Capture the cell that displays the provided text and extract its [X, Y] central coordinate. 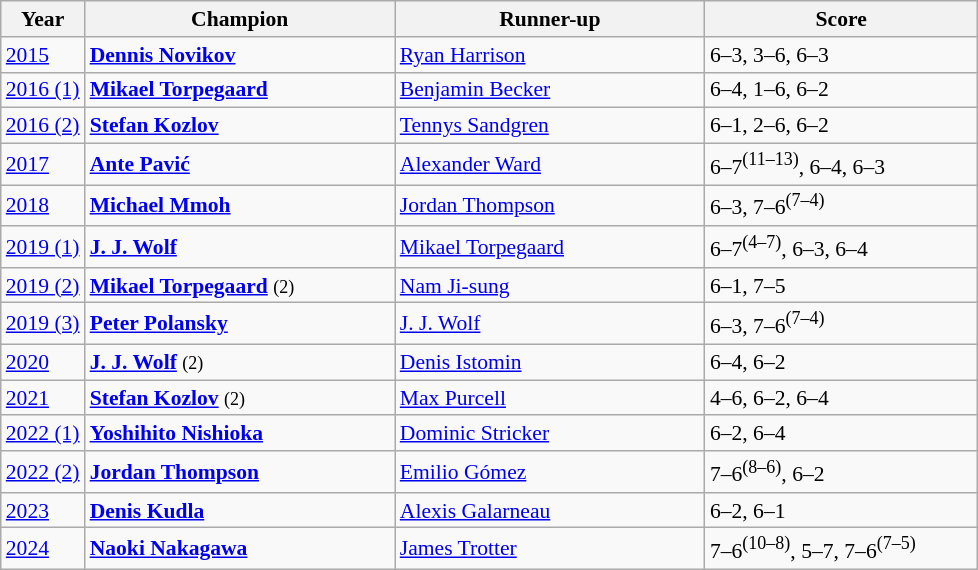
6–1, 2–6, 6–2 [842, 126]
2019 (2) [43, 286]
James Trotter [550, 548]
Yoshihito Nishioka [240, 434]
Stefan Kozlov [240, 126]
Mikael Torpegaard (2) [240, 286]
2018 [43, 206]
2017 [43, 164]
Denis Kudla [240, 511]
Score [842, 19]
Dominic Stricker [550, 434]
7–6(10–8), 5–7, 7–6(7–5) [842, 548]
2016 (2) [43, 126]
6–4, 1–6, 6–2 [842, 90]
Year [43, 19]
Nam Ji-sung [550, 286]
2019 (3) [43, 324]
2024 [43, 548]
Ryan Harrison [550, 55]
Emilio Gómez [550, 472]
Runner-up [550, 19]
Alexis Galarneau [550, 511]
Peter Polansky [240, 324]
4–6, 6–2, 6–4 [842, 398]
6–2, 6–4 [842, 434]
Max Purcell [550, 398]
6–1, 7–5 [842, 286]
7–6(8–6), 6–2 [842, 472]
6–7(11–13), 6–4, 6–3 [842, 164]
Champion [240, 19]
6–3, 3–6, 6–3 [842, 55]
Naoki Nakagawa [240, 548]
6–7(4–7), 6–3, 6–4 [842, 246]
Alexander Ward [550, 164]
Ante Pavić [240, 164]
2022 (1) [43, 434]
2016 (1) [43, 90]
Denis Istomin [550, 363]
2019 (1) [43, 246]
6–2, 6–1 [842, 511]
6–4, 6–2 [842, 363]
2020 [43, 363]
J. J. Wolf (2) [240, 363]
2015 [43, 55]
Tennys Sandgren [550, 126]
2023 [43, 511]
Michael Mmoh [240, 206]
Benjamin Becker [550, 90]
2021 [43, 398]
Stefan Kozlov (2) [240, 398]
Dennis Novikov [240, 55]
2022 (2) [43, 472]
